Return the (x, y) coordinate for the center point of the cell that contains the specified text.  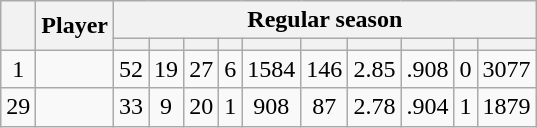
Regular season (326, 20)
2.85 (374, 69)
27 (202, 69)
52 (132, 69)
87 (324, 107)
33 (132, 107)
.904 (428, 107)
9 (166, 107)
146 (324, 69)
0 (466, 69)
3077 (506, 69)
1879 (506, 107)
2.78 (374, 107)
20 (202, 107)
.908 (428, 69)
29 (18, 107)
6 (230, 69)
1584 (272, 69)
908 (272, 107)
Player (75, 26)
19 (166, 69)
